Scan for the cell matching the given text and deliver its [X, Y] coordinate at center. 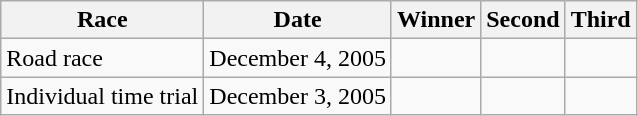
Individual time trial [102, 96]
December 3, 2005 [298, 96]
December 4, 2005 [298, 58]
Date [298, 20]
Race [102, 20]
Third [600, 20]
Road race [102, 58]
Winner [436, 20]
Second [523, 20]
